Find where the given text appears and provide that cell's center as [x, y] coordinate. 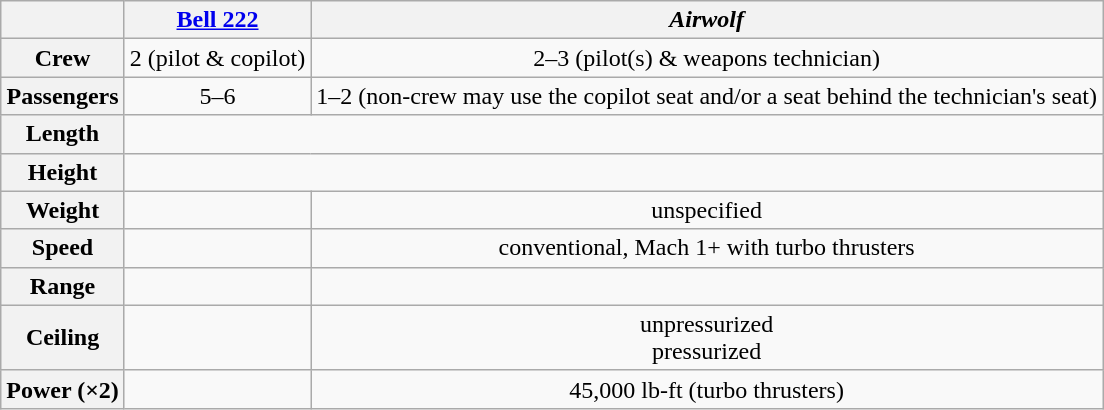
Airwolf [707, 20]
Length [63, 134]
45,000 lb-ft (turbo thrusters) [707, 389]
unspecified [707, 210]
2 (pilot & copilot) [217, 58]
Ceiling [63, 338]
unpressurized pressurized [707, 338]
5–6 [217, 96]
Passengers [63, 96]
Range [63, 286]
1–2 (non-crew may use the copilot seat and/or a seat behind the technician's seat) [707, 96]
conventional, Mach 1+ with turbo thrusters [707, 248]
Crew [63, 58]
Speed [63, 248]
2–3 (pilot(s) & weapons technician) [707, 58]
Weight [63, 210]
Height [63, 172]
Power (×2) [63, 389]
Bell 222 [217, 20]
